Extract the [X, Y] coordinate from the center of the cell holding the provided text.  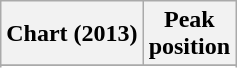
Peakposition [189, 34]
Chart (2013) [72, 34]
